Capture the cell that displays the provided text and extract its (X, Y) central coordinate. 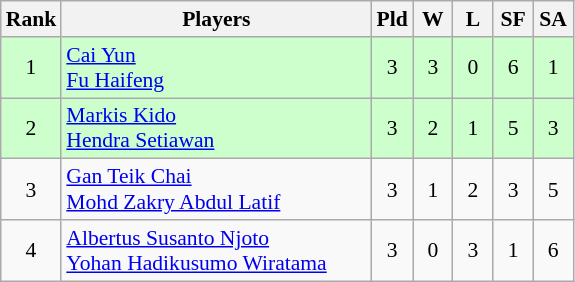
Rank (32, 19)
Markis Kido Hendra Setiawan (216, 128)
SA (553, 19)
Cai Yun Fu Haifeng (216, 68)
Players (216, 19)
Albertus Susanto Njoto Yohan Hadikusumo Wiratama (216, 250)
L (473, 19)
SF (513, 19)
4 (32, 250)
Gan Teik Chai Mohd Zakry Abdul Latif (216, 190)
W (433, 19)
Pld (392, 19)
